Return (X, Y) of the center of cell containing provided text 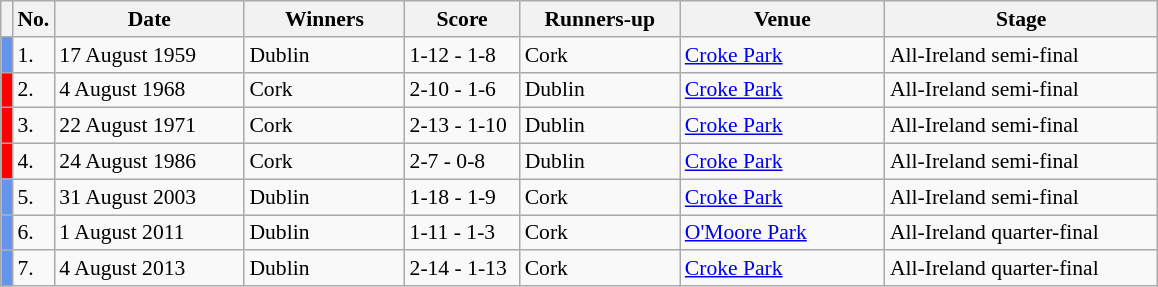
O'Moore Park (782, 233)
5. (33, 197)
6. (33, 233)
Date (149, 19)
1-18 - 1-9 (462, 197)
No. (33, 19)
2-14 - 1-13 (462, 269)
1 August 2011 (149, 233)
4 August 2013 (149, 269)
2-7 - 0-8 (462, 162)
3. (33, 126)
22 August 1971 (149, 126)
1-11 - 1-3 (462, 233)
1-12 - 1-8 (462, 55)
2-13 - 1-10 (462, 126)
24 August 1986 (149, 162)
1. (33, 55)
31 August 2003 (149, 197)
17 August 1959 (149, 55)
Venue (782, 19)
4. (33, 162)
2-10 - 1-6 (462, 90)
4 August 1968 (149, 90)
2. (33, 90)
Score (462, 19)
Runners-up (600, 19)
Stage (1022, 19)
7. (33, 269)
Winners (324, 19)
